For the text-containing cell, return its midpoint in [x, y] coordinate format. 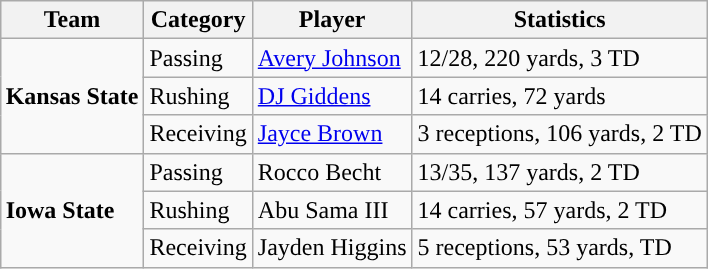
12/28, 220 yards, 3 TD [560, 58]
Statistics [560, 20]
Iowa State [72, 210]
Rocco Becht [332, 172]
Jayce Brown [332, 134]
3 receptions, 106 yards, 2 TD [560, 134]
Jayden Higgins [332, 248]
5 receptions, 53 yards, TD [560, 248]
DJ Giddens [332, 96]
14 carries, 57 yards, 2 TD [560, 210]
Team [72, 20]
Abu Sama III [332, 210]
13/35, 137 yards, 2 TD [560, 172]
Kansas State [72, 96]
Player [332, 20]
14 carries, 72 yards [560, 96]
Avery Johnson [332, 58]
Category [198, 20]
